From the cell containing the given text, extract its center point as (X, Y) coordinate. 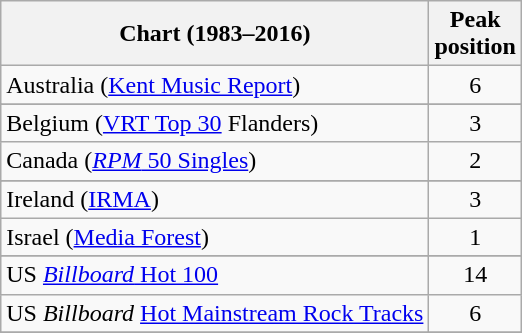
Australia (Kent Music Report) (215, 85)
Canada (RPM 50 Singles) (215, 161)
US Billboard Hot Mainstream Rock Tracks (215, 313)
Chart (1983–2016) (215, 34)
2 (475, 161)
Israel (Media Forest) (215, 237)
US Billboard Hot 100 (215, 275)
Belgium (VRT Top 30 Flanders) (215, 123)
1 (475, 237)
Ireland (IRMA) (215, 199)
Peakposition (475, 34)
14 (475, 275)
